Find where the given text appears and provide that cell's center as (x, y) coordinate. 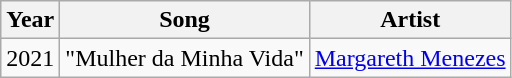
Margareth Menezes (410, 58)
Artist (410, 20)
Year (30, 20)
Song (184, 20)
"Mulher da Minha Vida" (184, 58)
2021 (30, 58)
